Determine the (X, Y) coordinate at the center of the cell enclosing the given text.  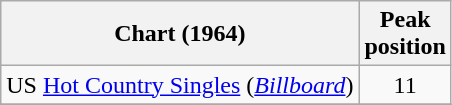
Peakposition (405, 34)
Chart (1964) (180, 34)
11 (405, 85)
US Hot Country Singles (Billboard) (180, 85)
